Identify which cell holds the provided text, then report its (X, Y) central coordinate. 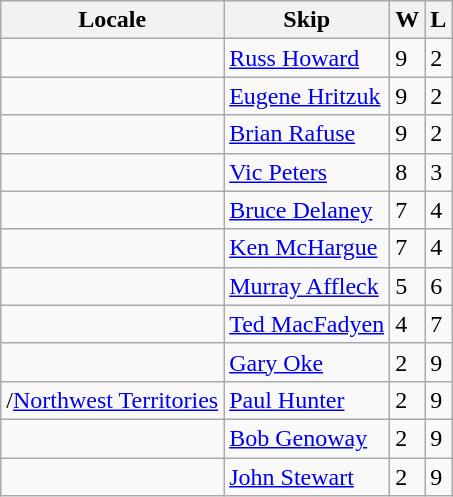
Gary Oke (307, 362)
Bob Genoway (307, 438)
Bruce Delaney (307, 210)
Paul Hunter (307, 400)
Russ Howard (307, 58)
Murray Affleck (307, 286)
/Northwest Territories (112, 400)
5 (408, 286)
8 (408, 172)
3 (438, 172)
Eugene Hritzuk (307, 96)
Ted MacFadyen (307, 324)
Skip (307, 20)
Ken McHargue (307, 248)
W (408, 20)
6 (438, 286)
John Stewart (307, 477)
L (438, 20)
Brian Rafuse (307, 134)
Vic Peters (307, 172)
Locale (112, 20)
